Detect which cell encompasses the target text, then output its [X, Y] center coordinate. 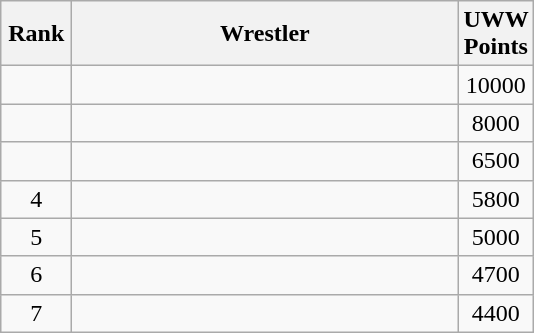
Wrestler [265, 34]
4700 [496, 275]
7 [36, 313]
6 [36, 275]
6500 [496, 161]
Rank [36, 34]
UWW Points [496, 34]
4400 [496, 313]
5800 [496, 199]
5000 [496, 237]
10000 [496, 85]
8000 [496, 123]
5 [36, 237]
4 [36, 199]
